Find where the given text appears and provide that cell's center as [x, y] coordinate. 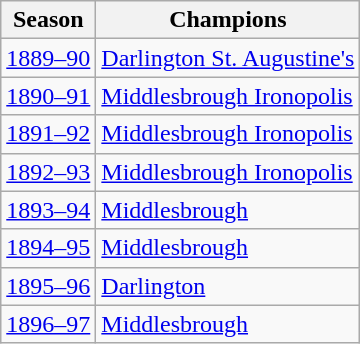
Season [48, 20]
Darlington St. Augustine's [228, 58]
1896–97 [48, 324]
1893–94 [48, 210]
1890–91 [48, 96]
1889–90 [48, 58]
1892–93 [48, 172]
1894–95 [48, 248]
1895–96 [48, 286]
Champions [228, 20]
1891–92 [48, 134]
Darlington [228, 286]
